Scan for the cell matching the given text and deliver its (X, Y) coordinate at center. 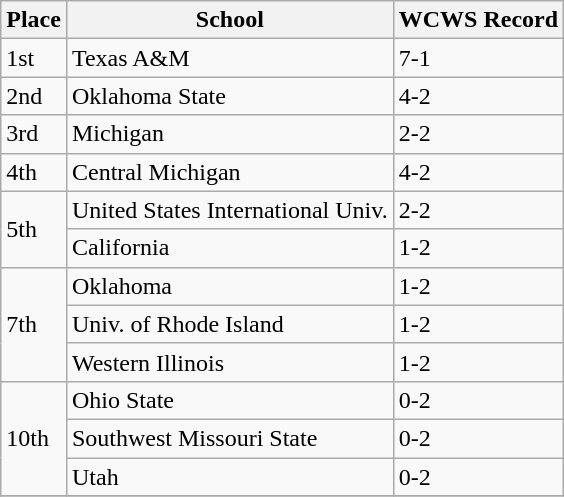
Univ. of Rhode Island (230, 324)
3rd (34, 134)
Texas A&M (230, 58)
Southwest Missouri State (230, 438)
Utah (230, 477)
4th (34, 172)
Place (34, 20)
2nd (34, 96)
5th (34, 229)
10th (34, 438)
Oklahoma State (230, 96)
7th (34, 324)
United States International Univ. (230, 210)
Michigan (230, 134)
Western Illinois (230, 362)
1st (34, 58)
WCWS Record (478, 20)
Oklahoma (230, 286)
Central Michigan (230, 172)
California (230, 248)
School (230, 20)
Ohio State (230, 400)
7-1 (478, 58)
